Output the (X, Y) coordinate of the center of the cell containing the given text.  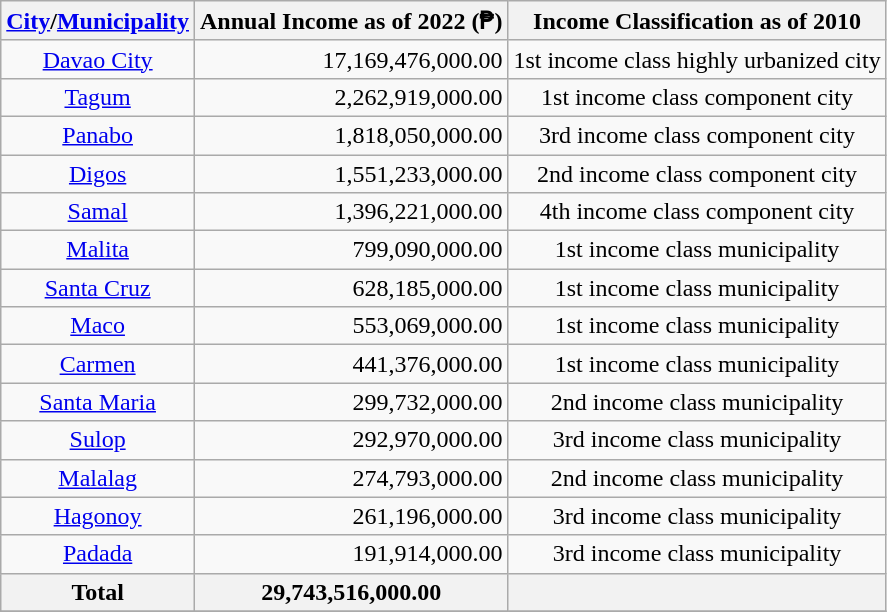
17,169,476,000.00 (352, 59)
261,196,000.00 (352, 516)
Annual Income as of 2022 (₱) (352, 21)
Malita (98, 250)
4th income class component city (697, 212)
799,090,000.00 (352, 250)
Tagum (98, 97)
2,262,919,000.00 (352, 97)
Income Classification as of 2010 (697, 21)
Maco (98, 326)
City/Municipality (98, 21)
1st income class highly urbanized city (697, 59)
Santa Cruz (98, 288)
1,818,050,000.00 (352, 135)
Digos (98, 173)
274,793,000.00 (352, 478)
Santa Maria (98, 402)
Samal (98, 212)
Carmen (98, 364)
1,396,221,000.00 (352, 212)
29,743,516,000.00 (352, 592)
292,970,000.00 (352, 440)
Hagonoy (98, 516)
2nd income class component city (697, 173)
441,376,000.00 (352, 364)
553,069,000.00 (352, 326)
1,551,233,000.00 (352, 173)
Davao City (98, 59)
Malalag (98, 478)
Sulop (98, 440)
3rd income class component city (697, 135)
628,185,000.00 (352, 288)
Padada (98, 554)
1st income class component city (697, 97)
Panabo (98, 135)
Total (98, 592)
191,914,000.00 (352, 554)
299,732,000.00 (352, 402)
